Return (X, Y) of the center of cell containing provided text 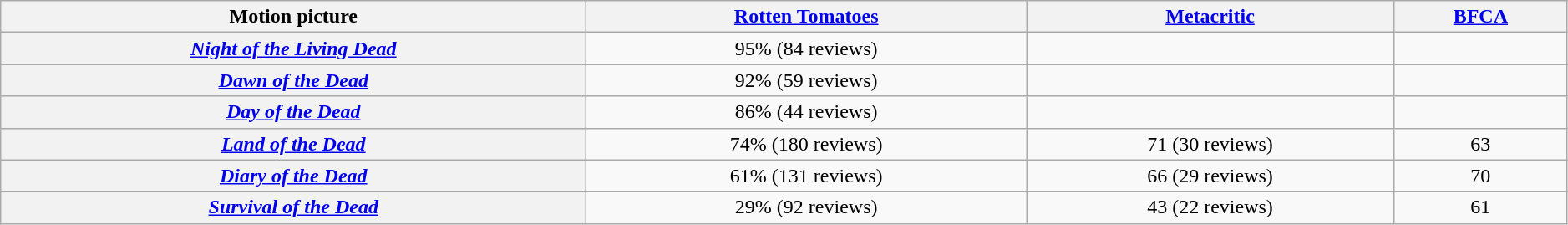
92% (59 reviews) (807, 80)
BFCA (1480, 17)
Dawn of the Dead (294, 80)
74% (180 reviews) (807, 144)
Night of the Living Dead (294, 49)
29% (92 reviews) (807, 207)
61% (131 reviews) (807, 176)
Survival of the Dead (294, 207)
66 (29 reviews) (1210, 176)
Motion picture (294, 17)
Diary of the Dead (294, 176)
70 (1480, 176)
Day of the Dead (294, 112)
Land of the Dead (294, 144)
71 (30 reviews) (1210, 144)
43 (22 reviews) (1210, 207)
86% (44 reviews) (807, 112)
Metacritic (1210, 17)
61 (1480, 207)
95% (84 reviews) (807, 49)
Rotten Tomatoes (807, 17)
63 (1480, 144)
